From the cell containing the given text, extract its center point as [x, y] coordinate. 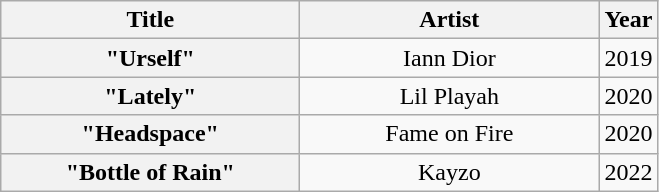
Lil Playah [450, 96]
"Urself" [150, 58]
"Bottle of Rain" [150, 172]
"Headspace" [150, 134]
"Lately" [150, 96]
2019 [628, 58]
Iann Dior [450, 58]
Artist [450, 20]
Fame on Fire [450, 134]
Kayzo [450, 172]
Year [628, 20]
Title [150, 20]
2022 [628, 172]
